Extract the [x, y] coordinate from the center of the cell holding the provided text.  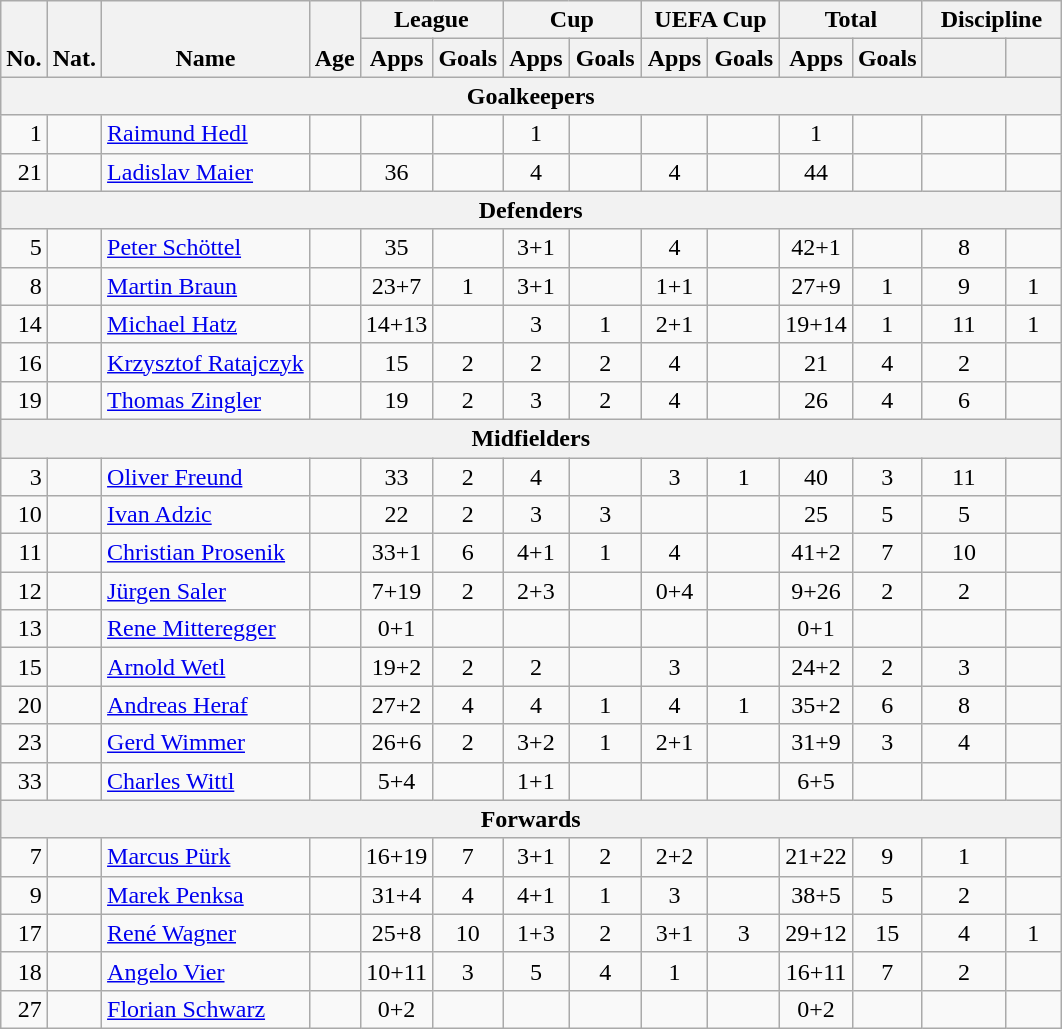
Florian Schwarz [206, 1009]
Midfielders [531, 438]
17 [24, 933]
22 [396, 515]
27 [24, 1009]
23+7 [396, 286]
Cup [572, 20]
44 [816, 172]
35 [396, 248]
Peter Schöttel [206, 248]
Marcus Pürk [206, 857]
41+2 [816, 553]
Angelo Vier [206, 971]
5+4 [396, 781]
2+2 [674, 857]
Christian Prosenik [206, 553]
René Wagner [206, 933]
42+1 [816, 248]
20 [24, 705]
10+11 [396, 971]
Ladislav Maier [206, 172]
16 [24, 362]
2+3 [536, 591]
13 [24, 629]
Goalkeepers [531, 96]
23 [24, 743]
Discipline [992, 20]
No. [24, 39]
35+2 [816, 705]
29+12 [816, 933]
33+1 [396, 553]
14+13 [396, 324]
40 [816, 477]
League [431, 20]
Krzysztof Ratajczyk [206, 362]
Age [334, 39]
18 [24, 971]
Gerd Wimmer [206, 743]
7+19 [396, 591]
Rene Mitteregger [206, 629]
12 [24, 591]
16+19 [396, 857]
Forwards [531, 819]
9+26 [816, 591]
Michael Hatz [206, 324]
26+6 [396, 743]
19+14 [816, 324]
Thomas Zingler [206, 400]
24+2 [816, 667]
3+2 [536, 743]
Martin Braun [206, 286]
19+2 [396, 667]
Raimund Hedl [206, 134]
Ivan Adzic [206, 515]
38+5 [816, 895]
Arnold Wetl [206, 667]
0+4 [674, 591]
25+8 [396, 933]
31+9 [816, 743]
27+2 [396, 705]
1+3 [536, 933]
Oliver Freund [206, 477]
Marek Penksa [206, 895]
21+22 [816, 857]
UEFA Cup [710, 20]
31+4 [396, 895]
36 [396, 172]
Defenders [531, 210]
6+5 [816, 781]
Charles Wittl [206, 781]
14 [24, 324]
25 [816, 515]
Jürgen Saler [206, 591]
16+11 [816, 971]
27+9 [816, 286]
Nat. [74, 39]
Andreas Heraf [206, 705]
Total [851, 20]
Name [206, 39]
26 [816, 400]
